Identify which cell holds the provided text, then report its [X, Y] central coordinate. 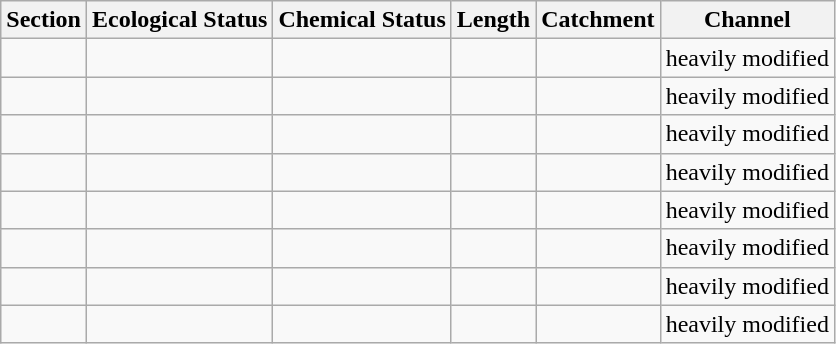
Section [44, 20]
Length [493, 20]
Channel [747, 20]
Chemical Status [362, 20]
Catchment [598, 20]
Ecological Status [179, 20]
